Pinpoint the cell where the given text exists, returning its (X, Y) midpoint coordinate. 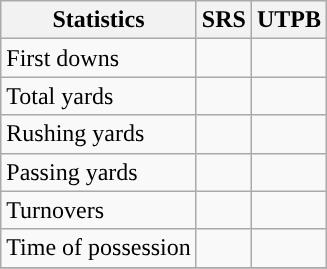
Turnovers (99, 210)
Rushing yards (99, 134)
Statistics (99, 20)
UTPB (288, 20)
SRS (224, 20)
First downs (99, 58)
Total yards (99, 96)
Passing yards (99, 172)
Time of possession (99, 248)
